Search for the cell housing the specified text and yield its [x, y] center coordinate. 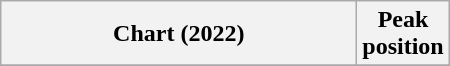
Chart (2022) [179, 34]
Peakposition [403, 34]
